Capture the cell that displays the provided text and extract its [X, Y] central coordinate. 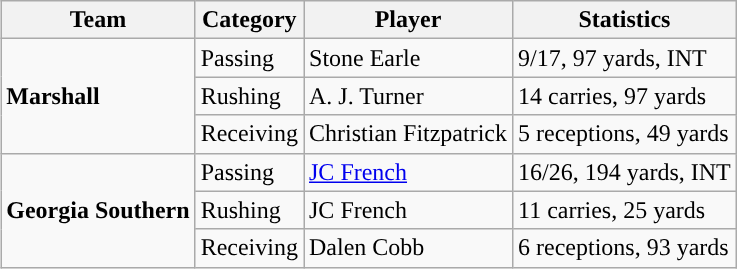
Georgia Southern [98, 210]
Christian Fitzpatrick [408, 134]
5 receptions, 49 yards [625, 134]
6 receptions, 93 yards [625, 248]
Dalen Cobb [408, 248]
Team [98, 20]
Marshall [98, 96]
11 carries, 25 yards [625, 210]
Player [408, 20]
16/26, 194 yards, INT [625, 172]
Category [249, 20]
A. J. Turner [408, 96]
Stone Earle [408, 58]
Statistics [625, 20]
9/17, 97 yards, INT [625, 58]
14 carries, 97 yards [625, 96]
